Determine the (X, Y) coordinate at the center of the cell enclosing the given text.  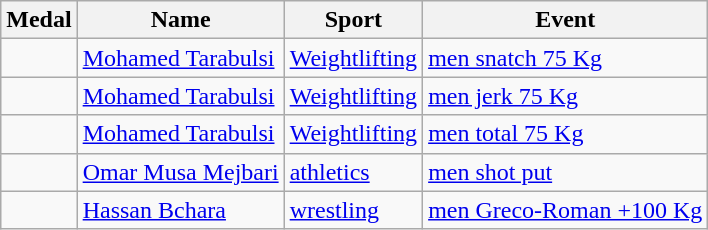
Name (180, 20)
athletics (353, 172)
wrestling (353, 210)
men total 75 Kg (566, 134)
Event (566, 20)
Hassan Bchara (180, 210)
men jerk 75 Kg (566, 96)
Omar Musa Mejbari (180, 172)
men shot put (566, 172)
Sport (353, 20)
Medal (39, 20)
men snatch 75 Kg (566, 58)
men Greco-Roman +100 Kg (566, 210)
